Find where the given text appears and provide that cell's center as [x, y] coordinate. 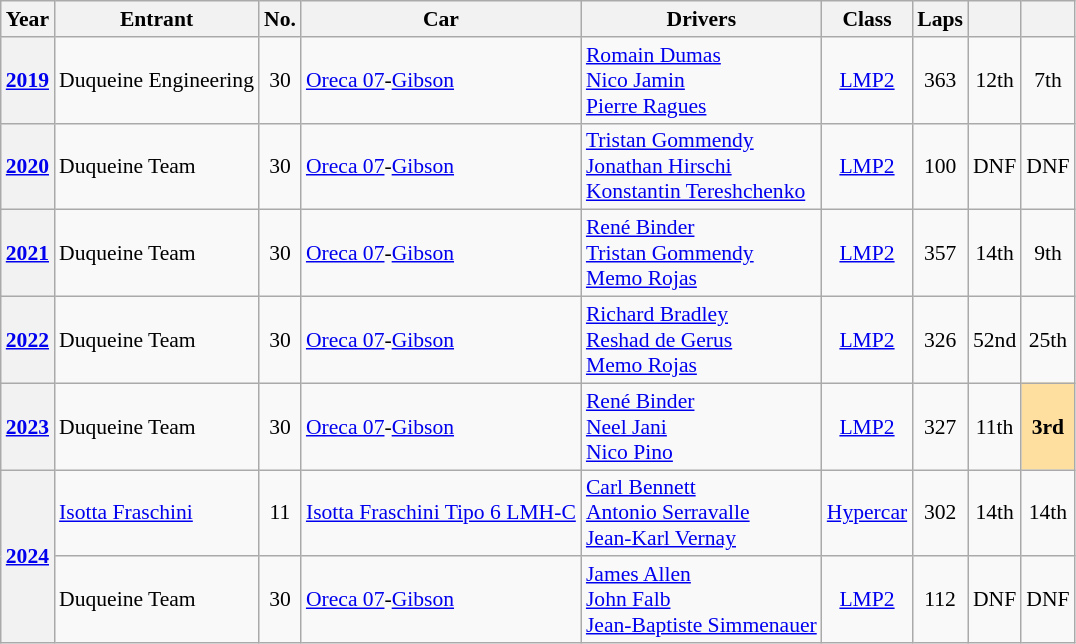
12th [994, 80]
Tristan Gommendy Jonathan Hirschi Konstantin Tereshchenko [702, 166]
2022 [28, 340]
Carl Bennett Antonio Serravalle Jean-Karl Vernay [702, 514]
James Allen John Falb Jean-Baptiste Simmenauer [702, 600]
2020 [28, 166]
11 [280, 514]
326 [940, 340]
52nd [994, 340]
2023 [28, 426]
No. [280, 19]
2021 [28, 254]
2024 [28, 556]
Entrant [156, 19]
327 [940, 426]
Hypercar [867, 514]
2019 [28, 80]
Isotta Fraschini Tipo 6 LMH-C [441, 514]
Drivers [702, 19]
Class [867, 19]
Richard Bradley Reshad de Gerus Memo Rojas [702, 340]
7th [1048, 80]
357 [940, 254]
100 [940, 166]
René Binder Tristan Gommendy Memo Rojas [702, 254]
René Binder Neel Jani Nico Pino [702, 426]
302 [940, 514]
112 [940, 600]
363 [940, 80]
Year [28, 19]
Duqueine Engineering [156, 80]
Car [441, 19]
9th [1048, 254]
25th [1048, 340]
Romain Dumas Nico Jamin Pierre Ragues [702, 80]
3rd [1048, 426]
11th [994, 426]
Laps [940, 19]
Isotta Fraschini [156, 514]
